Search for the cell housing the specified text and yield its [x, y] center coordinate. 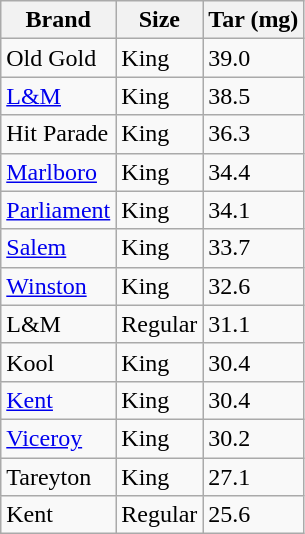
Marlboro [58, 172]
Old Gold [58, 58]
Viceroy [58, 438]
32.6 [254, 286]
Tar (mg) [254, 20]
Winston [58, 286]
Salem [58, 248]
30.2 [254, 438]
38.5 [254, 96]
36.3 [254, 134]
33.7 [254, 248]
27.1 [254, 477]
Tareyton [58, 477]
34.1 [254, 210]
Kool [58, 362]
34.4 [254, 172]
Parliament [58, 210]
39.0 [254, 58]
Size [160, 20]
25.6 [254, 515]
Brand [58, 20]
31.1 [254, 324]
Hit Parade [58, 134]
